Locate the cell with the specified text and output its [X, Y] center coordinate. 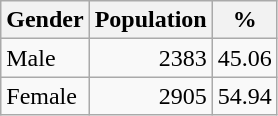
2905 [150, 96]
Gender [45, 20]
2383 [150, 58]
Male [45, 58]
54.94 [244, 96]
% [244, 20]
Population [150, 20]
Female [45, 96]
45.06 [244, 58]
